Find where the given text appears and provide that cell's center as (X, Y) coordinate. 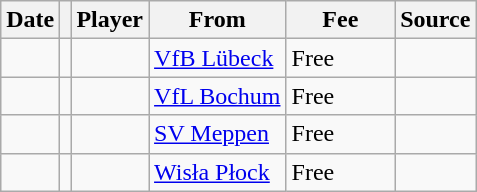
From (218, 20)
Date (30, 20)
Player (110, 20)
SV Meppen (218, 134)
VfB Lübeck (218, 58)
Wisła Płock (218, 172)
Source (436, 20)
Fee (340, 20)
VfL Bochum (218, 96)
